Search for the cell housing the specified text and yield its (x, y) center coordinate. 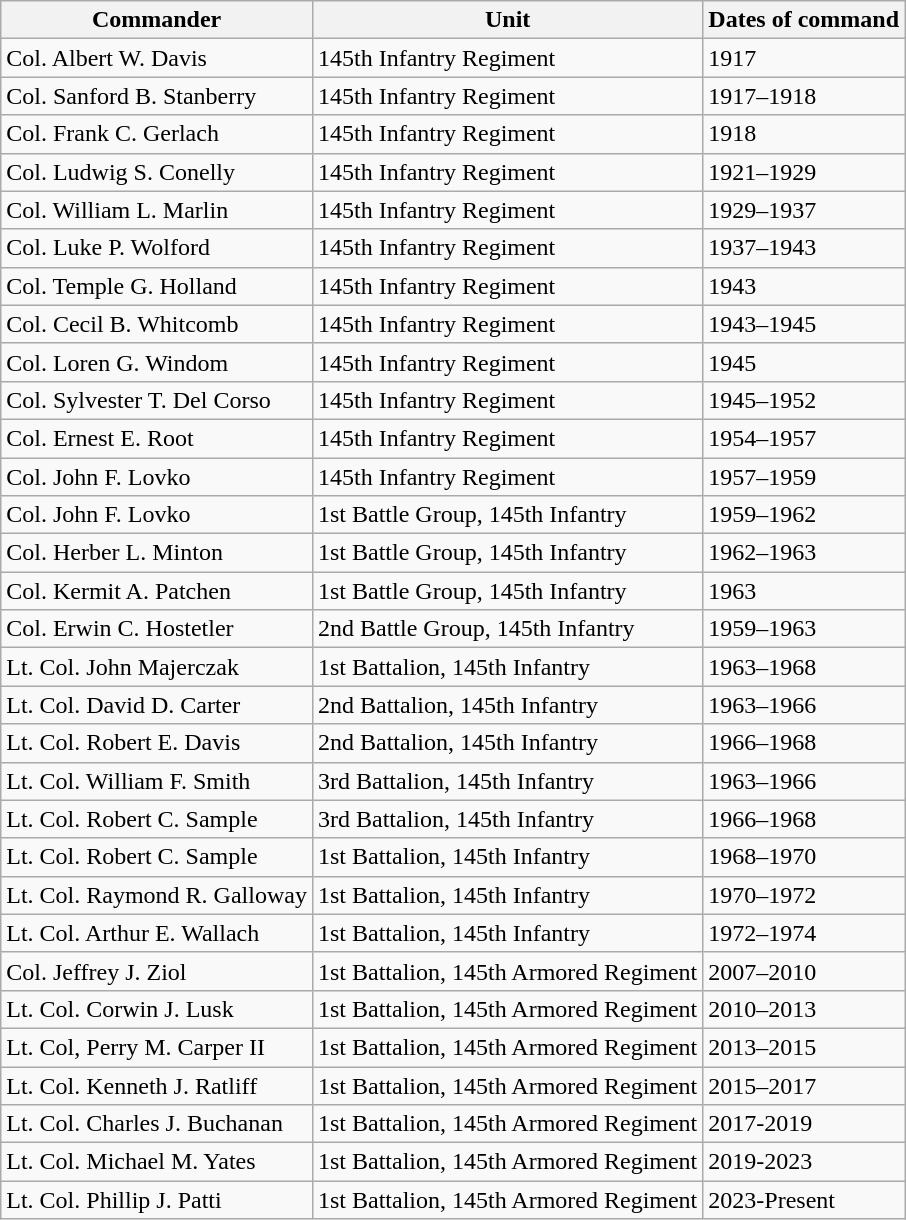
1970–1972 (804, 895)
Col. Herber L. Minton (157, 553)
Col. Ludwig S. Conelly (157, 172)
Lt. Col. Corwin J. Lusk (157, 1009)
Lt. Col. David D. Carter (157, 705)
Lt. Col. William F. Smith (157, 781)
1929–1937 (804, 210)
1962–1963 (804, 553)
1917 (804, 58)
1917–1918 (804, 96)
1968–1970 (804, 857)
Commander (157, 20)
1945–1952 (804, 400)
1954–1957 (804, 438)
Col. Luke P. Wolford (157, 248)
2015–2017 (804, 1085)
Col. Ernest E. Root (157, 438)
Lt. Col. Phillip J. Patti (157, 1200)
Col. Cecil B. Whitcomb (157, 324)
1943–1945 (804, 324)
Col. Temple G. Holland (157, 286)
1921–1929 (804, 172)
Lt. Col. Raymond R. Galloway (157, 895)
Lt. Col. John Majerczak (157, 667)
1937–1943 (804, 248)
Col. Erwin C. Hostetler (157, 629)
1943 (804, 286)
2nd Battle Group, 145th Infantry (507, 629)
2017-2019 (804, 1124)
Lt. Col. Robert E. Davis (157, 743)
2023-Present (804, 1200)
1959–1963 (804, 629)
Lt. Col. Arthur E. Wallach (157, 933)
Col. Kermit A. Patchen (157, 591)
1945 (804, 362)
1963–1968 (804, 667)
2007–2010 (804, 971)
2013–2015 (804, 1047)
Lt. Col. Michael M. Yates (157, 1162)
Dates of command (804, 20)
1972–1974 (804, 933)
1957–1959 (804, 477)
1959–1962 (804, 515)
1918 (804, 134)
Col. William L. Marlin (157, 210)
1963 (804, 591)
Col. Loren G. Windom (157, 362)
Lt. Col. Kenneth J. Ratliff (157, 1085)
Col. Frank C. Gerlach (157, 134)
Col. Sanford B. Stanberry (157, 96)
2010–2013 (804, 1009)
Col. Albert W. Davis (157, 58)
Lt. Col. Charles J. Buchanan (157, 1124)
Unit (507, 20)
Col. Sylvester T. Del Corso (157, 400)
Lt. Col, Perry M. Carper II (157, 1047)
Col. Jeffrey J. Ziol (157, 971)
2019-2023 (804, 1162)
